Identify which cell holds the provided text, then report its (x, y) central coordinate. 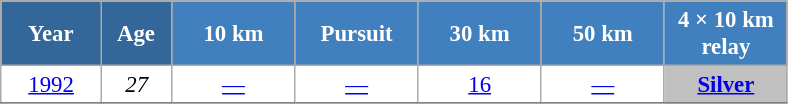
16 (480, 85)
1992 (52, 85)
4 × 10 km relay (726, 34)
27 (136, 85)
Pursuit (356, 34)
30 km (480, 34)
10 km (234, 34)
Silver (726, 85)
50 km (602, 34)
Age (136, 34)
Year (52, 34)
